Extract the (X, Y) coordinate from the center of the cell holding the provided text.  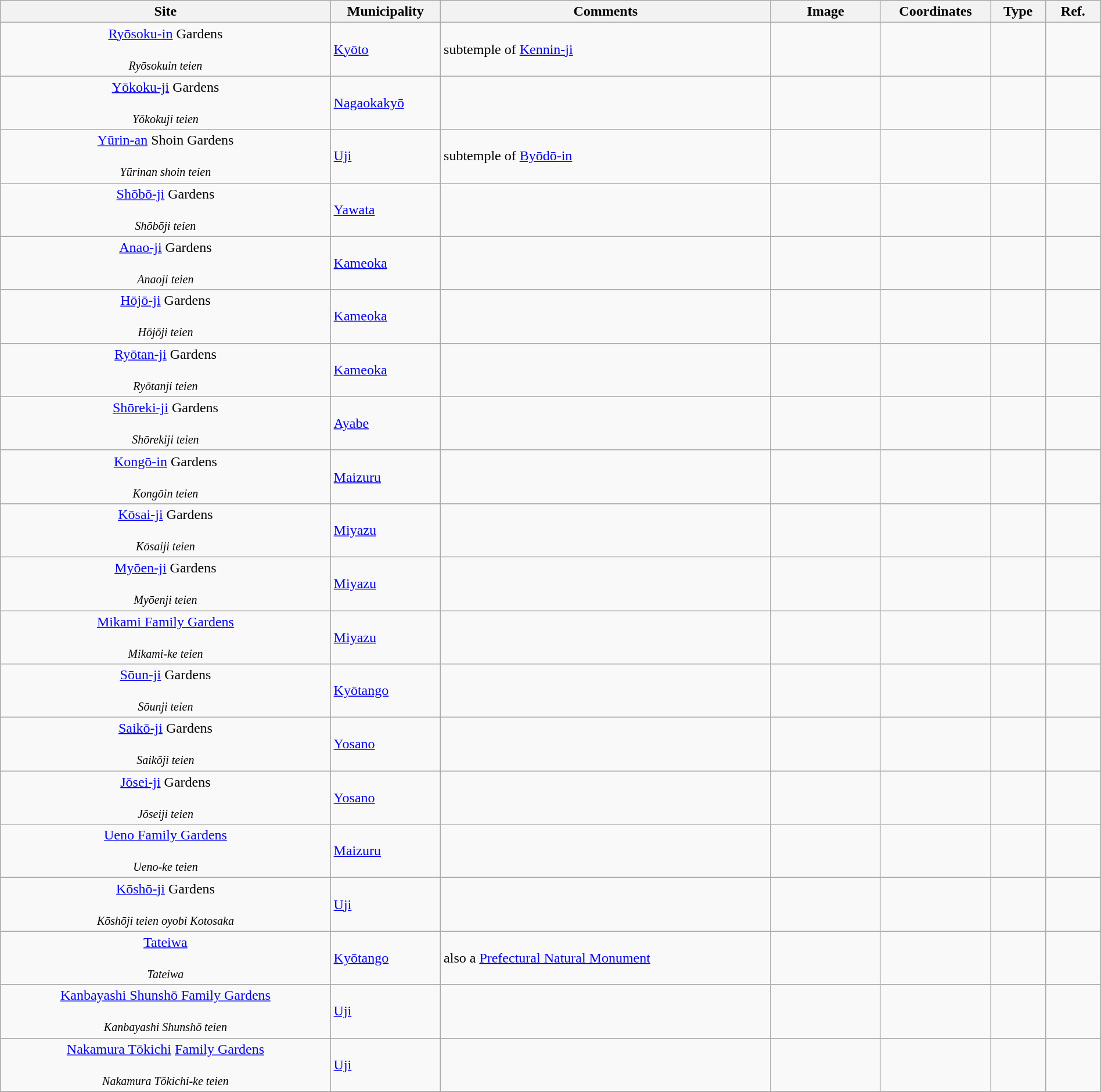
Kanbayashi Shunshō Family GardensKanbayashi Shunshō teien (165, 1011)
Yūrin-an Shoin GardensYūrinan shoin teien (165, 156)
also a Prefectural Natural Monument (606, 958)
Type (1019, 12)
Kongō-in GardensKongōin teien (165, 477)
Ref. (1073, 12)
Nagaokakyō (386, 103)
Site (165, 12)
Ayabe (386, 423)
Myōen-ji GardensMyōenji teien (165, 583)
Yōkoku-ji GardensYōkokuji teien (165, 103)
Ueno Family GardensUeno-ke teien (165, 851)
Hōjō-ji GardensHōjōji teien (165, 316)
subtemple of Kennin-ji (606, 49)
Ryōsoku-in GardensRyōsokuin teien (165, 49)
Coordinates (935, 12)
Municipality (386, 12)
Shōreki-ji GardensShōrekiji teien (165, 423)
Mikami Family GardensMikami-ke teien (165, 637)
Kōshō-ji GardensKōshōji teien oyobi Kotosaka (165, 904)
Comments (606, 12)
Nakamura Tōkichi Family GardensNakamura Tōkichi-ke teien (165, 1065)
Ryōtan-ji GardensRyōtanji teien (165, 370)
Jōsei-ji GardensJōseiji teien (165, 798)
Image (826, 12)
Saikō-ji GardensSaikōji teien (165, 744)
Kōsai-ji GardensKōsaiji teien (165, 530)
Anao-ji GardensAnaoji teien (165, 263)
subtemple of Byōdō-in (606, 156)
Sōun-ji GardensSōunji teien (165, 691)
Yawata (386, 210)
Shōbō-ji GardensShōbōji teien (165, 210)
TateiwaTateiwa (165, 958)
Kyōto (386, 49)
